For the text-containing cell, return its midpoint in (X, Y) coordinate format. 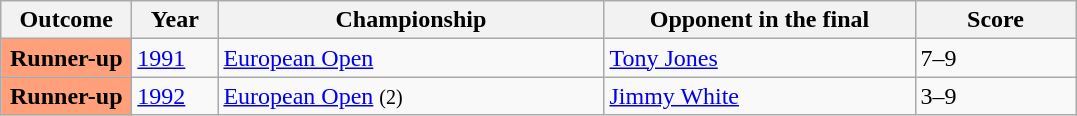
Year (175, 20)
Tony Jones (760, 58)
1991 (175, 58)
Opponent in the final (760, 20)
Score (996, 20)
7–9 (996, 58)
Championship (411, 20)
European Open (2) (411, 96)
Jimmy White (760, 96)
1992 (175, 96)
Outcome (66, 20)
European Open (411, 58)
3–9 (996, 96)
